Scan for the cell matching the given text and deliver its (X, Y) coordinate at center. 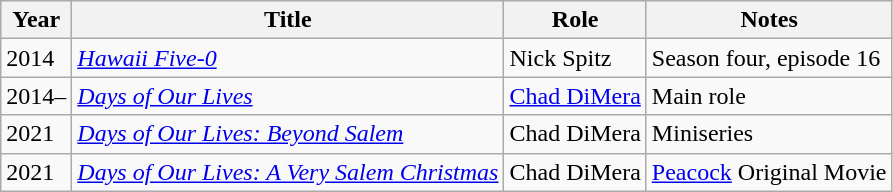
Miniseries (769, 134)
2014 (36, 58)
Peacock Original Movie (769, 172)
Nick Spitz (575, 58)
Year (36, 20)
Season four, episode 16 (769, 58)
Days of Our Lives (288, 96)
2014– (36, 96)
Days of Our Lives: Beyond Salem (288, 134)
Title (288, 20)
Main role (769, 96)
Days of Our Lives: A Very Salem Christmas (288, 172)
Notes (769, 20)
Role (575, 20)
Hawaii Five-0 (288, 58)
